Identify which cell holds the provided text, then report its [X, Y] central coordinate. 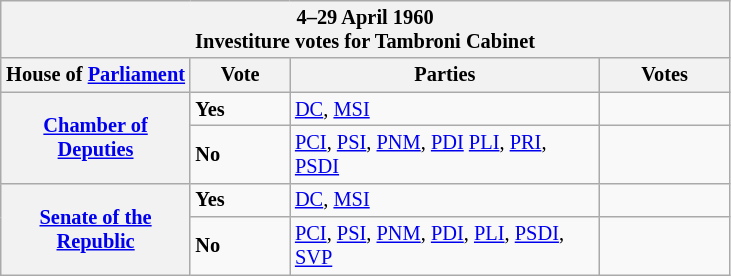
Votes [665, 75]
Parties [445, 75]
4–29 April 1960Investiture votes for Tambroni Cabinet [366, 29]
Senate of the Republic [96, 228]
Vote [240, 75]
PCI, PSI, PNM, PDI PLI, PRI, PSDI [445, 154]
House of Parliament [96, 75]
Chamber of Deputies [96, 138]
PCI, PSI, PNM, PDI, PLI, PSDI, SVP [445, 246]
